Capture the cell that displays the provided text and extract its (x, y) central coordinate. 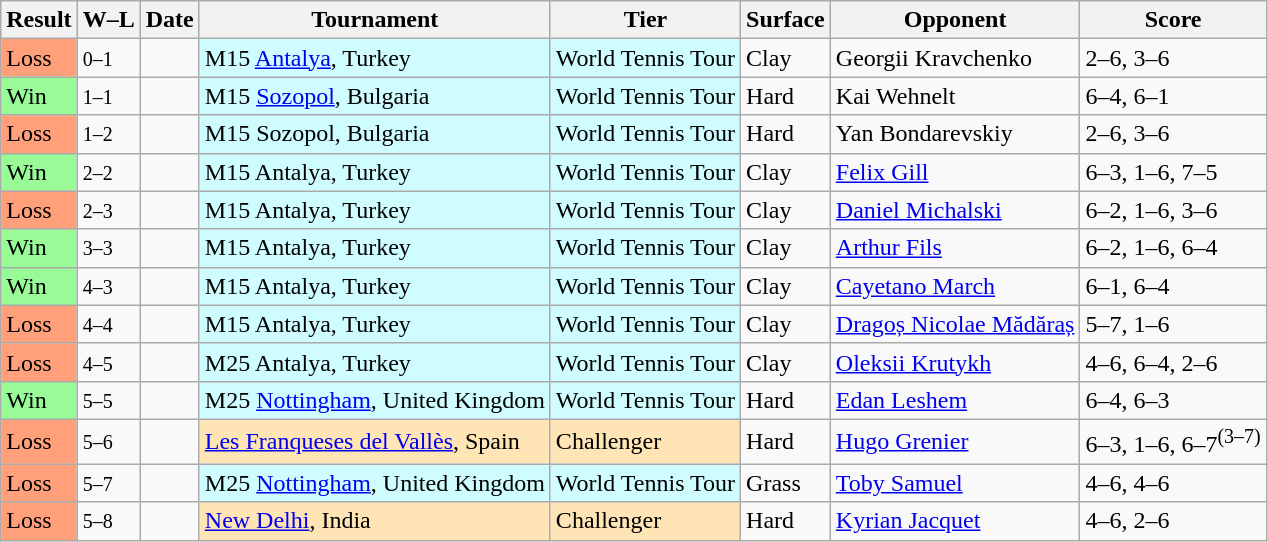
Surface (786, 20)
5–6 (108, 442)
Date (170, 20)
0–1 (108, 58)
6–2, 1–6, 6–4 (1173, 248)
5–7 (108, 483)
Opponent (955, 20)
2–3 (108, 210)
Grass (786, 483)
1–2 (108, 134)
5–8 (108, 521)
6–4, 6–3 (1173, 400)
4–4 (108, 324)
Yan Bondarevskiy (955, 134)
5–7, 1–6 (1173, 324)
Result (39, 20)
Oleksii Krutykh (955, 362)
3–3 (108, 248)
Dragoș Nicolae Mădăraș (955, 324)
W–L (108, 20)
1–1 (108, 96)
4–5 (108, 362)
Toby Samuel (955, 483)
Felix Gill (955, 172)
6–3, 1–6, 7–5 (1173, 172)
Edan Leshem (955, 400)
Georgii Kravchenko (955, 58)
4–6, 2–6 (1173, 521)
New Delhi, India (374, 521)
Tournament (374, 20)
Kai Wehnelt (955, 96)
Tier (645, 20)
4–6, 4–6 (1173, 483)
4–6, 6–4, 2–6 (1173, 362)
6–2, 1–6, 3–6 (1173, 210)
Les Franqueses del Vallès, Spain (374, 442)
6–3, 1–6, 6–7(3–7) (1173, 442)
Arthur Fils (955, 248)
Hugo Grenier (955, 442)
5–5 (108, 400)
Cayetano March (955, 286)
M25 Antalya, Turkey (374, 362)
Kyrian Jacquet (955, 521)
4–3 (108, 286)
6–4, 6–1 (1173, 96)
Score (1173, 20)
Daniel Michalski (955, 210)
2–2 (108, 172)
6–1, 6–4 (1173, 286)
